Capture the cell that displays the provided text and extract its (x, y) central coordinate. 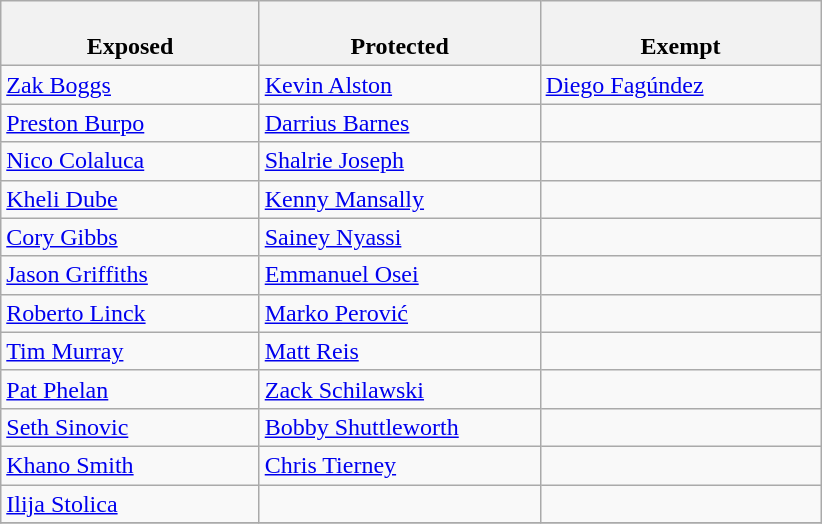
Zack Schilawski (400, 389)
Nico Colaluca (130, 161)
Roberto Linck (130, 313)
Sainey Nyassi (400, 237)
Darrius Barnes (400, 123)
Marko Perović (400, 313)
Kenny Mansally (400, 199)
Pat Phelan (130, 389)
Jason Griffiths (130, 275)
Chris Tierney (400, 465)
Kevin Alston (400, 85)
Ilija Stolica (130, 503)
Emmanuel Osei (400, 275)
Khano Smith (130, 465)
Exposed (130, 34)
Seth Sinovic (130, 427)
Diego Fagúndez (680, 85)
Protected (400, 34)
Matt Reis (400, 351)
Tim Murray (130, 351)
Zak Boggs (130, 85)
Shalrie Joseph (400, 161)
Bobby Shuttleworth (400, 427)
Preston Burpo (130, 123)
Exempt (680, 34)
Kheli Dube (130, 199)
Cory Gibbs (130, 237)
